Determine the (X, Y) coordinate at the center of the cell enclosing the given text.  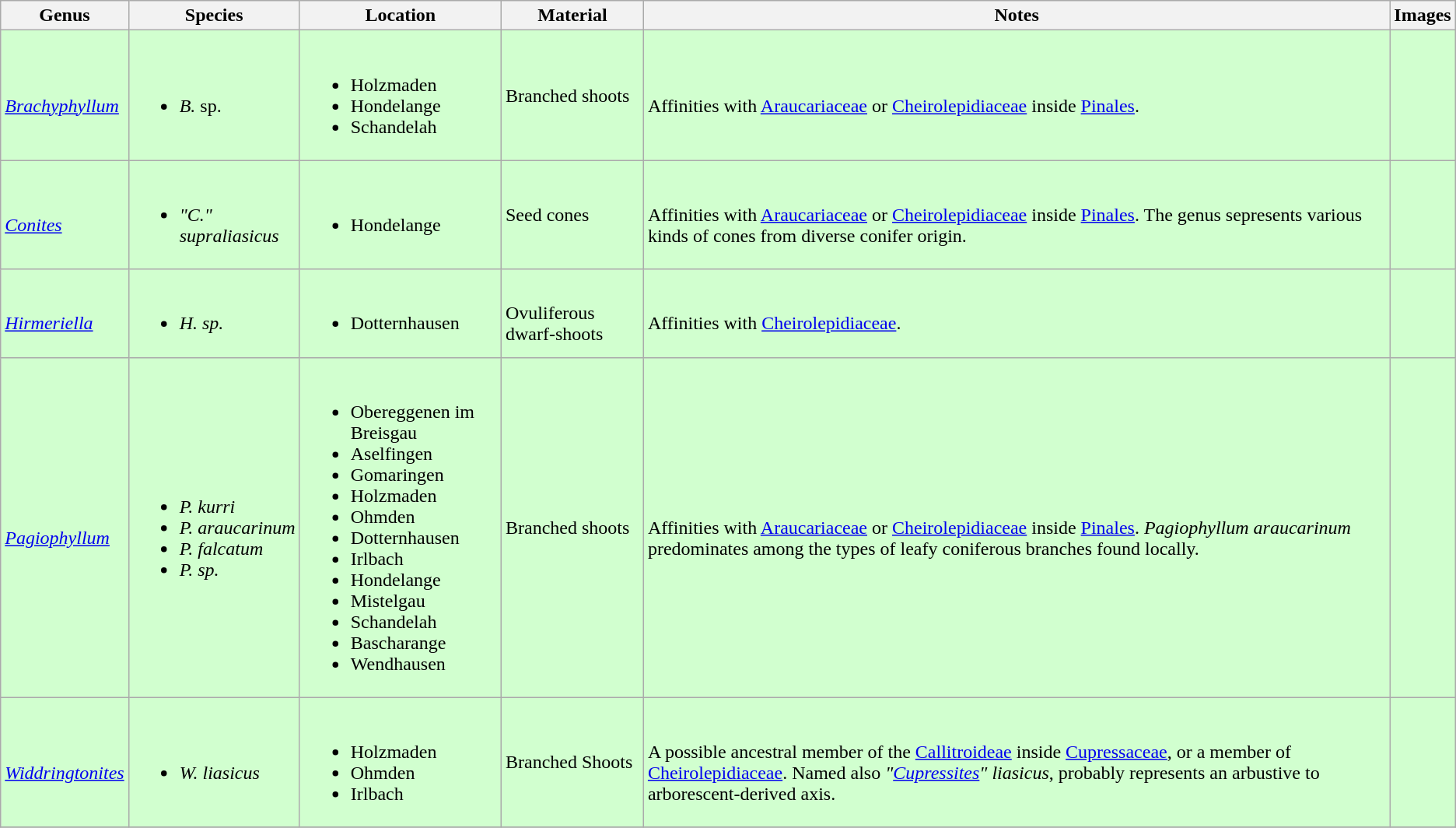
Dotternhausen (400, 313)
H. sp. (214, 313)
Images (1423, 16)
Hondelange (400, 215)
"C." supraliasicus (214, 215)
HolzmadenOhmdenIrlbach (400, 763)
Material (572, 16)
Affinities with Araucariaceae or Cheirolepidiaceae inside Pinales. The genus sepresents various kinds of cones from diverse conifer origin. (1016, 215)
Conites (65, 215)
Obereggenen im BreisgauAselfingenGomaringenHolzmadenOhmdenDotternhausenIrlbachHondelangeMistelgauSchandelahBascharangeWendhausen (400, 528)
Affinities with Araucariaceae or Cheirolepidiaceae inside Pinales. (1016, 95)
HolzmadenHondelangeSchandelah (400, 95)
Location (400, 16)
Species (214, 16)
Pagiophyllum (65, 528)
Notes (1016, 16)
Genus (65, 16)
B. sp. (214, 95)
Brachyphyllum (65, 95)
Ovuliferous dwarf-shoots (572, 313)
P. kurriP. araucarinumP. falcatumP. sp. (214, 528)
Affinities with Cheirolepidiaceae. (1016, 313)
Widdringtonites (65, 763)
Seed cones (572, 215)
W. liasicus (214, 763)
Hirmeriella (65, 313)
Branched Shoots (572, 763)
